Capture the cell that displays the provided text and extract its [x, y] central coordinate. 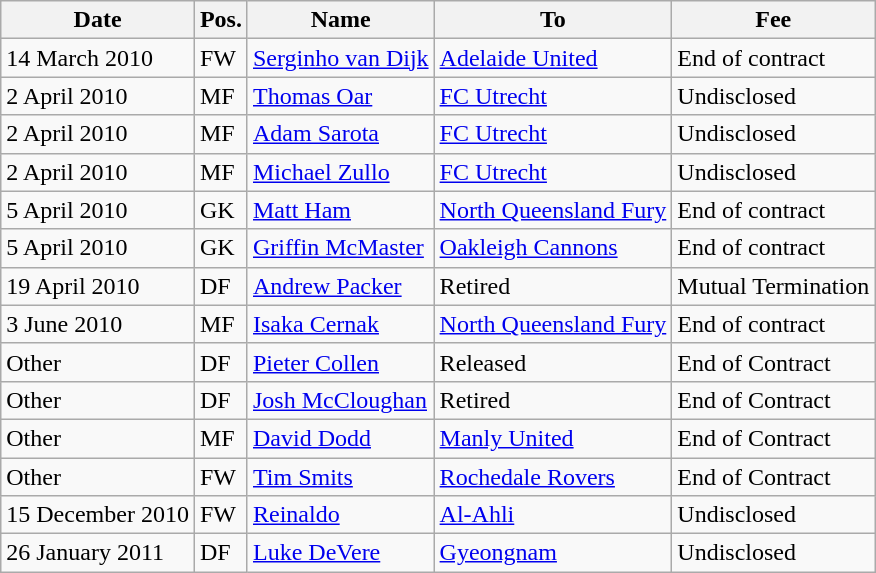
Reinaldo [340, 515]
Michael Zullo [340, 172]
Rochedale Rovers [553, 477]
Luke DeVere [340, 553]
To [553, 20]
Oakleigh Cannons [553, 248]
15 December 2010 [98, 515]
3 June 2010 [98, 324]
Pieter Collen [340, 362]
Adelaide United [553, 58]
Adam Sarota [340, 134]
Tim Smits [340, 477]
Serginho van Dijk [340, 58]
Josh McCloughan [340, 400]
26 January 2011 [98, 553]
Thomas Oar [340, 96]
Date [98, 20]
Name [340, 20]
Isaka Cernak [340, 324]
Al-Ahli [553, 515]
19 April 2010 [98, 286]
Gyeongnam [553, 553]
Manly United [553, 438]
Matt Ham [340, 210]
Pos. [220, 20]
Fee [774, 20]
Andrew Packer [340, 286]
David Dodd [340, 438]
14 March 2010 [98, 58]
Griffin McMaster [340, 248]
Released [553, 362]
Mutual Termination [774, 286]
